Identify which cell holds the provided text, then report its [x, y] central coordinate. 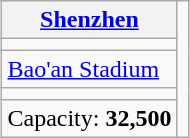
Bao'an Stadium [90, 69]
Capacity: 32,500 [90, 118]
Shenzhen [90, 20]
